Find where the given text appears and provide that cell's center as [X, Y] coordinate. 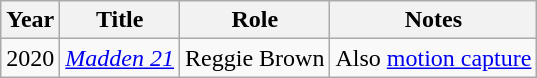
Title [120, 20]
Year [30, 20]
Reggie Brown [255, 58]
Notes [434, 20]
2020 [30, 58]
Role [255, 20]
Also motion capture [434, 58]
Madden 21 [120, 58]
